Return the [X, Y] coordinate for the center point of the cell that contains the specified text.  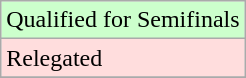
Qualified for Semifinals [123, 20]
Relegated [123, 58]
